Find where the given text appears and provide that cell's center as (X, Y) coordinate. 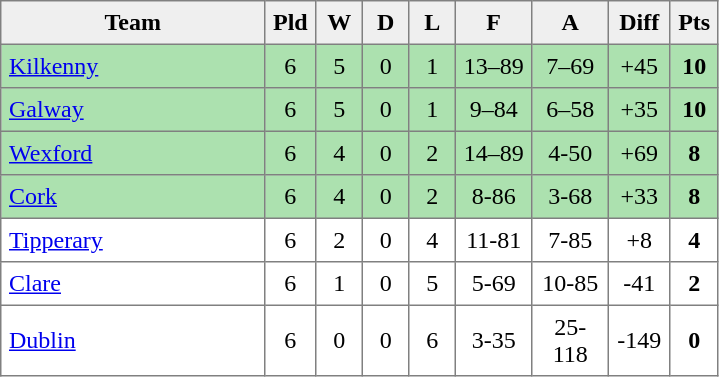
7–69 (570, 66)
Dublin (133, 340)
Cork (133, 197)
W (339, 23)
5-69 (493, 284)
Clare (133, 284)
Tipperary (133, 240)
13–89 (493, 66)
11-81 (493, 240)
Pts (694, 23)
Team (133, 23)
3-35 (493, 340)
+35 (639, 110)
25-118 (570, 340)
Diff (639, 23)
10-85 (570, 284)
F (493, 23)
Wexford (133, 153)
6–58 (570, 110)
Kilkenny (133, 66)
7-85 (570, 240)
D (385, 23)
4-50 (570, 153)
Pld (290, 23)
-41 (639, 284)
Galway (133, 110)
+45 (639, 66)
A (570, 23)
9–84 (493, 110)
3-68 (570, 197)
+33 (639, 197)
+8 (639, 240)
L (432, 23)
+69 (639, 153)
-149 (639, 340)
14–89 (493, 153)
8-86 (493, 197)
